Pinpoint the cell where the given text exists, returning its [x, y] midpoint coordinate. 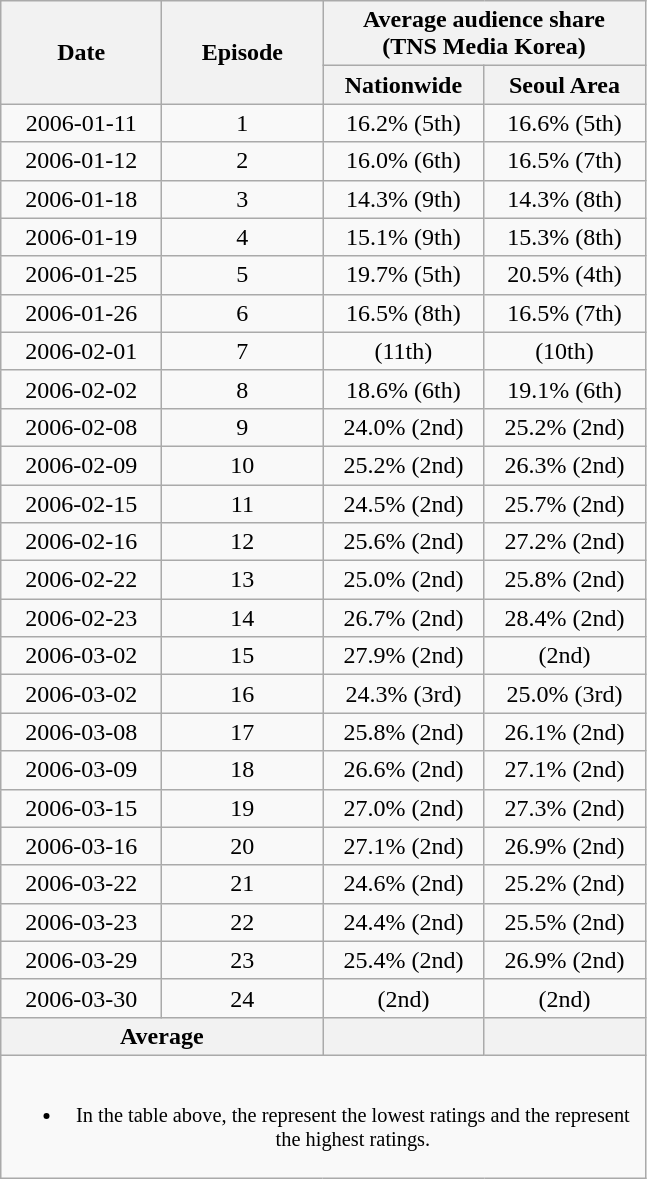
24.0% (2nd) [404, 427]
25.0% (3rd) [564, 694]
4 [242, 237]
25.7% (2nd) [564, 503]
2006-03-08 [82, 732]
2006-03-16 [82, 846]
16.2% (5th) [404, 123]
13 [242, 580]
8 [242, 389]
15 [242, 656]
25.0% (2nd) [404, 580]
2006-02-09 [82, 465]
7 [242, 351]
23 [242, 960]
2006-01-18 [82, 199]
Seoul Area [564, 85]
20.5% (4th) [564, 275]
2006-02-01 [82, 351]
27.9% (2nd) [404, 656]
2006-01-25 [82, 275]
14.3% (9th) [404, 199]
14 [242, 618]
Episode [242, 52]
Average [162, 1036]
18 [242, 770]
2006-02-22 [82, 580]
24.6% (2nd) [404, 884]
25.6% (2nd) [404, 542]
5 [242, 275]
19.7% (5th) [404, 275]
24 [242, 998]
9 [242, 427]
17 [242, 732]
16 [242, 694]
22 [242, 922]
Nationwide [404, 85]
24.4% (2nd) [404, 922]
16.5% (8th) [404, 313]
18.6% (6th) [404, 389]
2006-02-08 [82, 427]
3 [242, 199]
19 [242, 808]
2006-01-12 [82, 161]
2006-03-30 [82, 998]
2006-03-09 [82, 770]
26.3% (2nd) [564, 465]
2006-02-23 [82, 618]
28.4% (2nd) [564, 618]
2006-01-26 [82, 313]
15.1% (9th) [404, 237]
2006-01-11 [82, 123]
2006-03-29 [82, 960]
27.0% (2nd) [404, 808]
2006-01-19 [82, 237]
2006-03-15 [82, 808]
14.3% (8th) [564, 199]
15.3% (8th) [564, 237]
(10th) [564, 351]
11 [242, 503]
1 [242, 123]
21 [242, 884]
26.1% (2nd) [564, 732]
25.5% (2nd) [564, 922]
24.5% (2nd) [404, 503]
16.6% (5th) [564, 123]
19.1% (6th) [564, 389]
Average audience share(TNS Media Korea) [484, 34]
10 [242, 465]
In the table above, the represent the lowest ratings and the represent the highest ratings. [323, 1116]
(11th) [404, 351]
27.2% (2nd) [564, 542]
25.4% (2nd) [404, 960]
26.7% (2nd) [404, 618]
2006-02-02 [82, 389]
2 [242, 161]
20 [242, 846]
26.6% (2nd) [404, 770]
6 [242, 313]
2006-02-16 [82, 542]
24.3% (3rd) [404, 694]
2006-03-23 [82, 922]
2006-02-15 [82, 503]
27.3% (2nd) [564, 808]
2006-03-22 [82, 884]
Date [82, 52]
16.0% (6th) [404, 161]
12 [242, 542]
